Search for the cell housing the specified text and yield its (x, y) center coordinate. 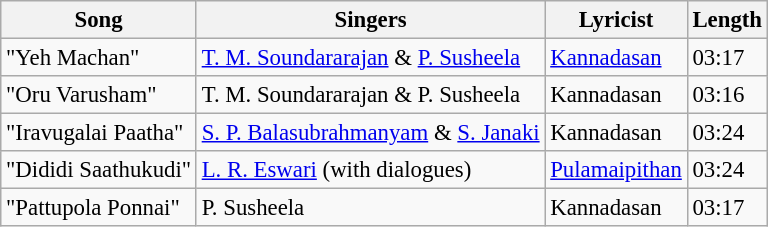
Lyricist (616, 20)
"Oru Varusham" (99, 95)
"Dididi Saathukudi" (99, 170)
Pulamaipithan (616, 170)
Singers (370, 20)
"Iravugalai Paatha" (99, 133)
L. R. Eswari (with dialogues) (370, 170)
"Pattupola Ponnai" (99, 208)
Song (99, 20)
"Yeh Machan" (99, 58)
P. Susheela (370, 208)
S. P. Balasubrahmanyam & S. Janaki (370, 133)
03:16 (727, 95)
Length (727, 20)
